Detect which cell encompasses the target text, then output its [X, Y] center coordinate. 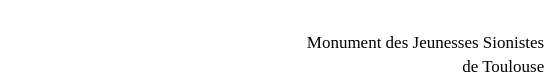
Monument des Jeunesses Sionistes de Toulouse [275, 42]
